Provide the [x, y] coordinate of the cell's center where the given text is located.  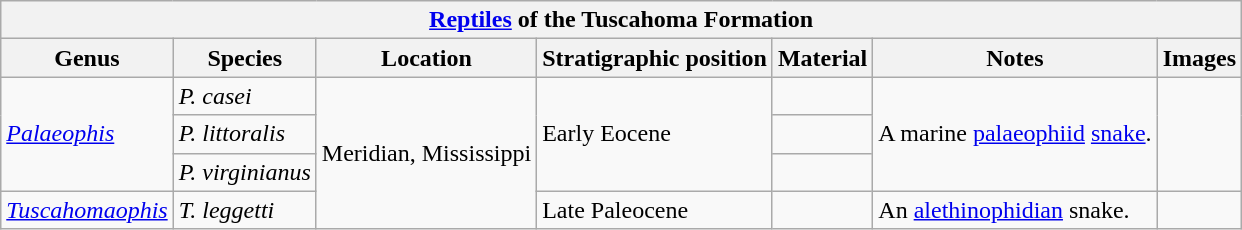
Material [822, 58]
Notes [1015, 58]
A marine palaeophiid snake. [1015, 134]
Early Eocene [655, 134]
Late Paleocene [655, 210]
Images [1199, 58]
Stratigraphic position [655, 58]
An alethinophidian snake. [1015, 210]
P. casei [244, 96]
Genus [87, 58]
T. leggetti [244, 210]
P. littoralis [244, 134]
Tuscahomaophis [87, 210]
Species [244, 58]
P. virginianus [244, 172]
Location [426, 58]
Reptiles of the Tuscahoma Formation [622, 20]
Palaeophis [87, 134]
Meridian, Mississippi [426, 153]
